From the cell containing the given text, extract its center point as (X, Y) coordinate. 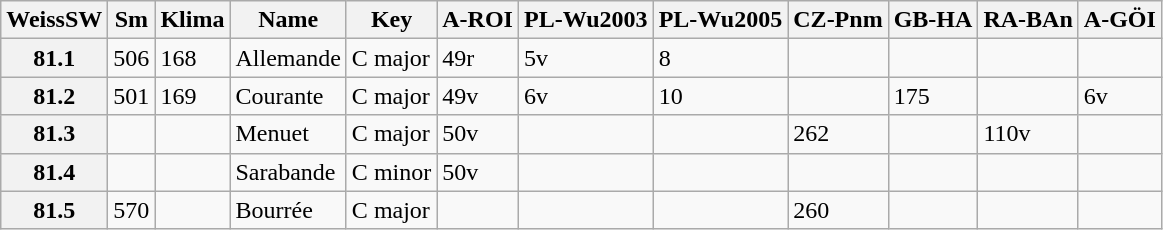
81.2 (54, 96)
GB-HA (933, 20)
C minor (391, 172)
175 (933, 96)
570 (132, 210)
506 (132, 58)
10 (720, 96)
A-ROI (478, 20)
Sarabande (288, 172)
168 (192, 58)
81.4 (54, 172)
Bourrée (288, 210)
Allemande (288, 58)
8 (720, 58)
Name (288, 20)
Key (391, 20)
110v (1028, 134)
RA-BAn (1028, 20)
260 (838, 210)
PL-Wu2005 (720, 20)
49r (478, 58)
CZ-Pnm (838, 20)
Menuet (288, 134)
WeissSW (54, 20)
81.5 (54, 210)
81.3 (54, 134)
262 (838, 134)
5v (586, 58)
501 (132, 96)
PL-Wu2003 (586, 20)
49v (478, 96)
Courante (288, 96)
169 (192, 96)
Klima (192, 20)
A-GÖI (1120, 20)
Sm (132, 20)
81.1 (54, 58)
